Detect which cell encompasses the target text, then output its (x, y) center coordinate. 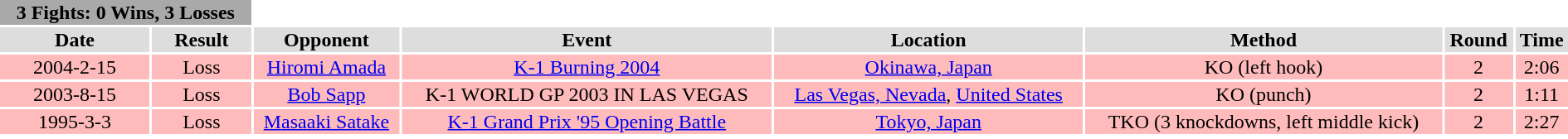
Hiromi Amada (327, 67)
Event (587, 40)
KO (punch) (1264, 94)
2:06 (1541, 67)
K-1 WORLD GP 2003 IN LAS VEGAS (587, 94)
Round (1478, 40)
2003-8-15 (75, 94)
TKO (3 knockdowns, left middle kick) (1264, 122)
Tokyo, Japan (928, 122)
K-1 Burning 2004 (587, 67)
3 Fights: 0 Wins, 3 Losses (126, 12)
KO (left hook) (1264, 67)
Bob Sapp (327, 94)
Opponent (327, 40)
1995-3-3 (75, 122)
Las Vegas, Nevada, United States (928, 94)
Method (1264, 40)
K-1 Grand Prix '95 Opening Battle (587, 122)
2004-2-15 (75, 67)
Date (75, 40)
2:27 (1541, 122)
Okinawa, Japan (928, 67)
Location (928, 40)
Time (1541, 40)
Masaaki Satake (327, 122)
1:11 (1541, 94)
Result (202, 40)
